Output the (x, y) coordinate of the center of the cell containing the given text.  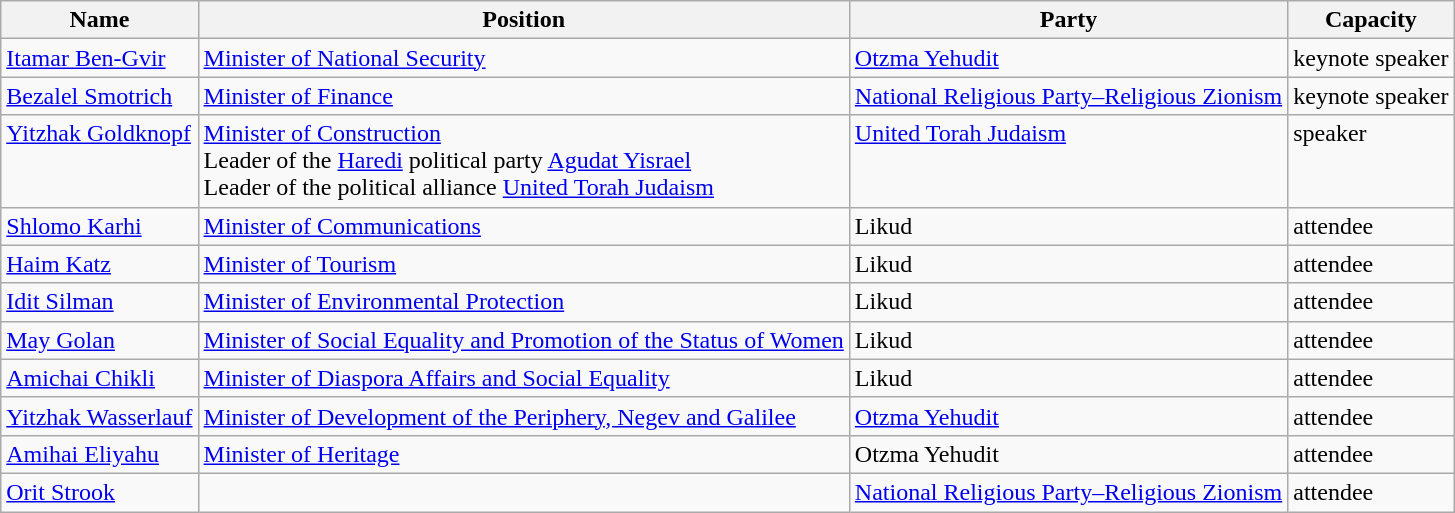
Yitzhak Wasserlauf (100, 416)
Haim Katz (100, 264)
Minister of National Security (524, 58)
Capacity (1371, 20)
Bezalel Smotrich (100, 96)
Minister of Environmental Protection (524, 302)
Minister of Communications (524, 226)
Yitzhak Goldknopf (100, 161)
Minister of Finance (524, 96)
Orit Strook (100, 492)
Minister of Diaspora Affairs and Social Equality (524, 378)
Minister of ConstructionLeader of the Haredi political party Agudat Yisrael Leader of the political alliance United Torah Judaism (524, 161)
Itamar Ben-Gvir (100, 58)
Idit Silman (100, 302)
Minister of Tourism (524, 264)
Name (100, 20)
Party (1068, 20)
speaker (1371, 161)
Shlomo Karhi (100, 226)
Position (524, 20)
United Torah Judaism (1068, 161)
Minister of Development of the Periphery, Negev and Galilee (524, 416)
Minister of Heritage (524, 454)
Amihai Eliyahu (100, 454)
May Golan (100, 340)
Minister of Social Equality and Promotion of the Status of Women (524, 340)
Amichai Chikli (100, 378)
